Extract the [x, y] coordinate from the center of the cell holding the provided text.  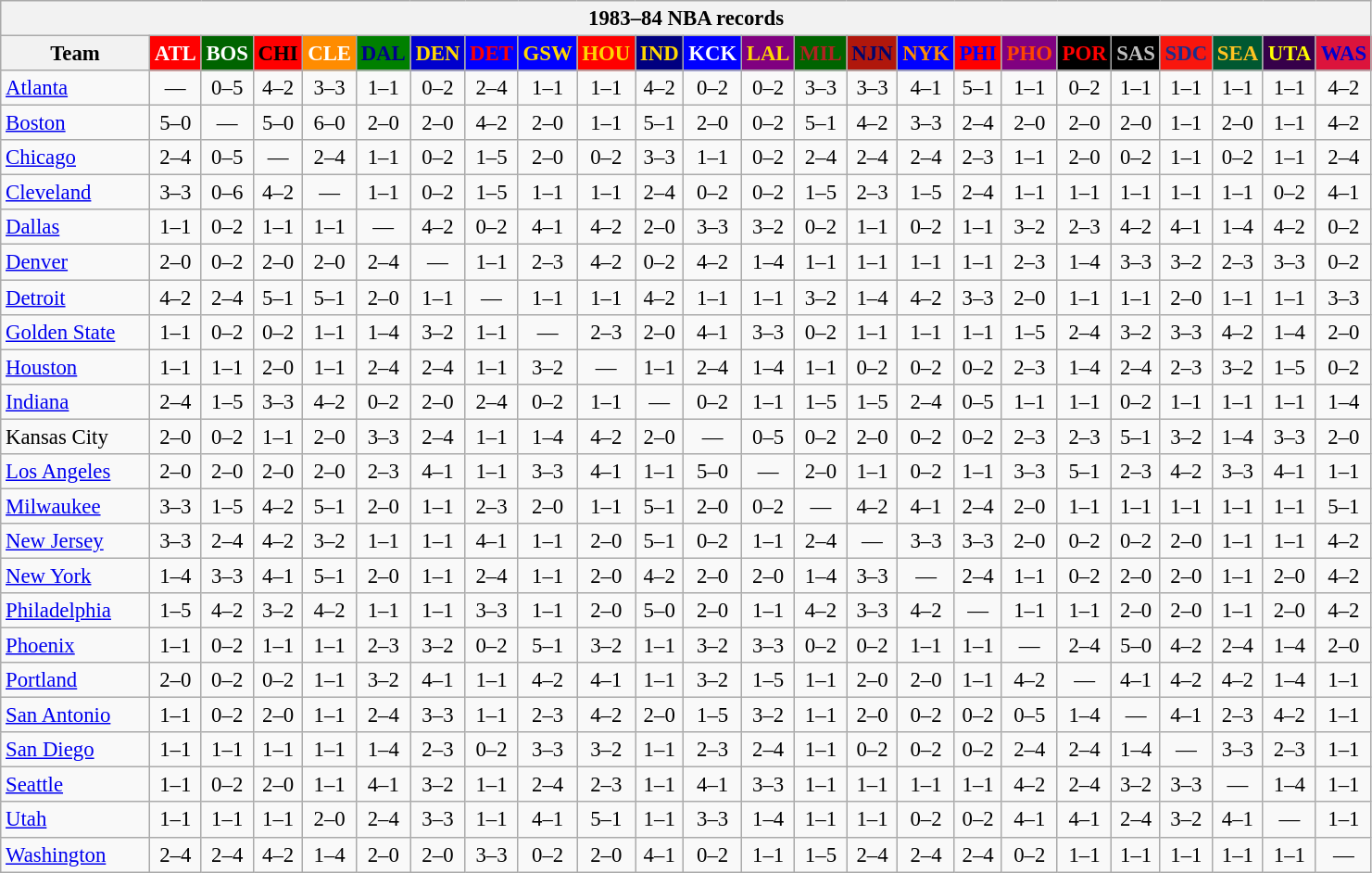
DAL [384, 54]
POR [1084, 54]
CLE [330, 54]
UTA [1290, 54]
KCK [713, 54]
Detroit [76, 297]
Utah [76, 820]
BOS [227, 54]
Kansas City [76, 436]
San Diego [76, 750]
Atlanta [76, 88]
Philadelphia [76, 611]
IND [660, 54]
Dallas [76, 227]
New Jersey [76, 541]
New York [76, 576]
San Antonio [76, 715]
0–6 [227, 193]
MIL [821, 54]
Cleveland [76, 193]
Phoenix [76, 646]
PHO [1029, 54]
SEA [1238, 54]
Washington [76, 854]
CHI [278, 54]
GSW [548, 54]
1983–84 NBA records [686, 19]
Boston [76, 123]
DET [491, 54]
SDC [1186, 54]
6–0 [330, 123]
Denver [76, 262]
PHI [978, 54]
Portland [76, 680]
NYK [926, 54]
Indiana [76, 401]
Team [76, 54]
Seattle [76, 785]
Golden State [76, 332]
Houston [76, 367]
SAS [1136, 54]
HOU [606, 54]
LAL [767, 54]
Milwaukee [76, 506]
ATL [175, 54]
WAS [1343, 54]
Chicago [76, 158]
Los Angeles [76, 472]
NJN [873, 54]
DEN [437, 54]
